Determine the [X, Y] coordinate at the center of the cell enclosing the given text.  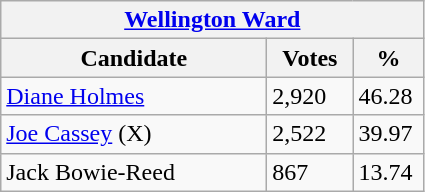
Votes [310, 58]
46.28 [388, 96]
39.97 [388, 134]
Jack Bowie-Reed [134, 172]
% [388, 58]
Wellington Ward [212, 20]
Candidate [134, 58]
13.74 [388, 172]
2,920 [310, 96]
867 [310, 172]
Diane Holmes [134, 96]
2,522 [310, 134]
Joe Cassey (X) [134, 134]
